Search for the cell housing the specified text and yield its [X, Y] center coordinate. 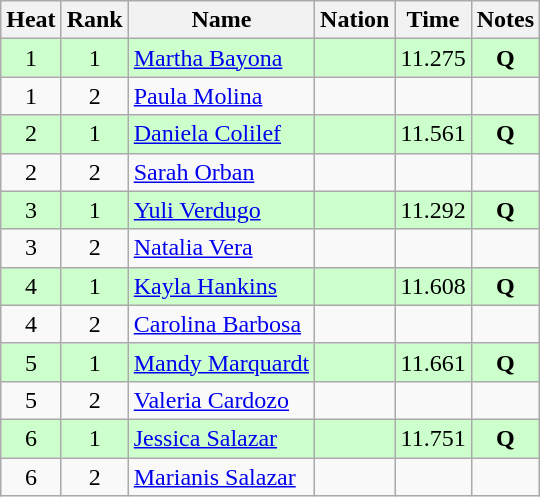
Valeria Cardozo [221, 400]
11.561 [433, 134]
Yuli Verdugo [221, 210]
Mandy Marquardt [221, 362]
Sarah Orban [221, 172]
11.608 [433, 286]
11.751 [433, 438]
Time [433, 20]
Nation [355, 20]
Daniela Colilef [221, 134]
Natalia Vera [221, 248]
Name [221, 20]
11.275 [433, 58]
Marianis Salazar [221, 477]
Heat [31, 20]
11.661 [433, 362]
Kayla Hankins [221, 286]
Carolina Barbosa [221, 324]
Martha Bayona [221, 58]
Rank [94, 20]
11.292 [433, 210]
Notes [505, 20]
Jessica Salazar [221, 438]
Paula Molina [221, 96]
